From the cell containing the given text, extract its center point as (x, y) coordinate. 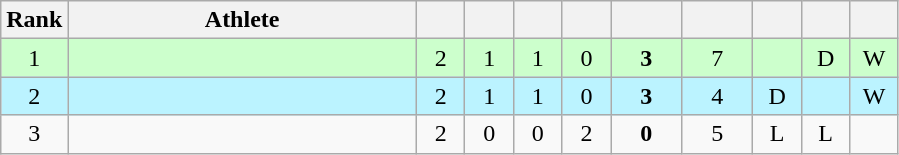
7 (718, 58)
Athlete (242, 20)
Rank (34, 20)
4 (718, 96)
5 (718, 134)
